For the text-containing cell, return its midpoint in (x, y) coordinate format. 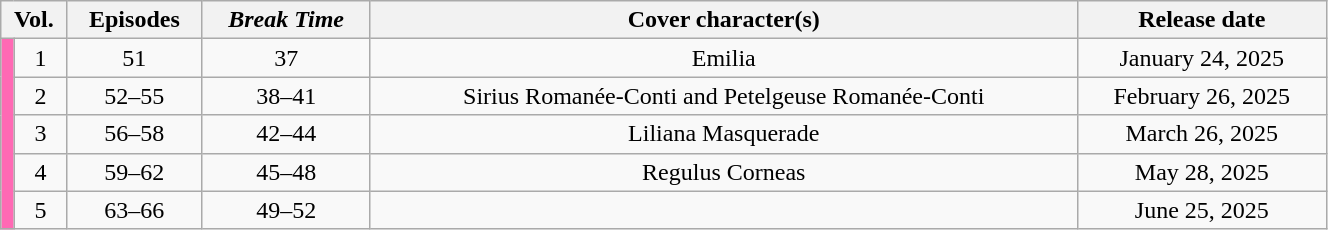
1 (40, 58)
3 (40, 134)
52–55 (134, 96)
56–58 (134, 134)
5 (40, 210)
Break Time (286, 20)
63–66 (134, 210)
Episodes (134, 20)
42–44 (286, 134)
45–48 (286, 172)
Regulus Corneas (724, 172)
38–41 (286, 96)
Emilia (724, 58)
Vol. (34, 20)
March 26, 2025 (1202, 134)
4 (40, 172)
49–52 (286, 210)
51 (134, 58)
May 28, 2025 (1202, 172)
Release date (1202, 20)
February 26, 2025 (1202, 96)
June 25, 2025 (1202, 210)
Cover character(s) (724, 20)
January 24, 2025 (1202, 58)
37 (286, 58)
2 (40, 96)
Liliana Masquerade (724, 134)
Sirius Romanée-Conti and Petelgeuse Romanée-Conti (724, 96)
59–62 (134, 172)
